Search for the cell housing the specified text and yield its (x, y) center coordinate. 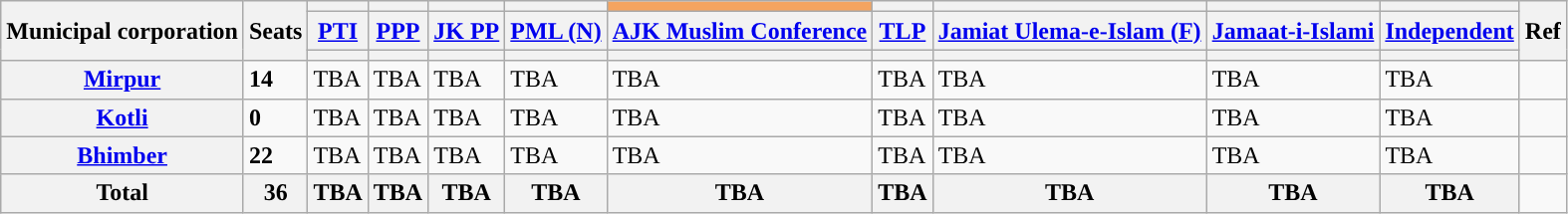
0 (275, 117)
JK PP (466, 31)
Kotli (123, 117)
Total (123, 193)
TLP (903, 31)
Seats (275, 31)
Mirpur (123, 80)
Jamaat-i-Islami (1293, 31)
14 (275, 80)
PPP (397, 31)
PTI (338, 31)
Jamiat Ulema-e-Islam (F) (1070, 31)
Bhimber (123, 155)
Ref (1542, 31)
PML (N) (556, 31)
Independent (1449, 31)
36 (275, 193)
Municipal corporation (123, 31)
AJK Muslim Conference (739, 31)
22 (275, 155)
